Output the [X, Y] coordinate of the center of the cell containing the given text.  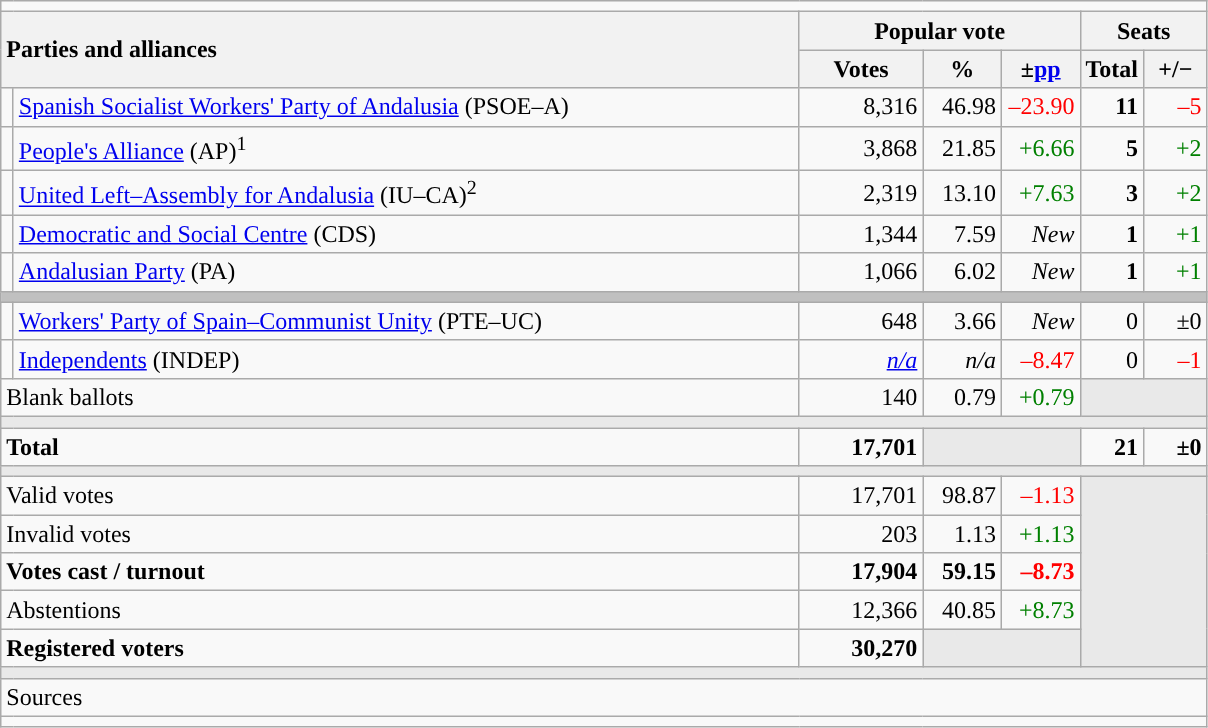
% [962, 69]
United Left–Assembly for Andalusia (IU–CA)2 [406, 194]
Sources [604, 697]
+0.79 [1040, 397]
98.87 [962, 496]
Workers' Party of Spain–Communist Unity (PTE–UC) [406, 321]
–5 [1176, 107]
–8.73 [1040, 572]
203 [861, 534]
+1.13 [1040, 534]
1.13 [962, 534]
People's Alliance (AP)1 [406, 148]
+7.63 [1040, 194]
46.98 [962, 107]
+6.66 [1040, 148]
21 [1112, 447]
13.10 [962, 194]
30,270 [861, 648]
3 [1112, 194]
6.02 [962, 272]
–23.90 [1040, 107]
8,316 [861, 107]
Votes [861, 69]
3,868 [861, 148]
1,066 [861, 272]
–8.47 [1040, 359]
12,366 [861, 610]
Andalusian Party (PA) [406, 272]
Abstentions [400, 610]
17,904 [861, 572]
Votes cast / turnout [400, 572]
Democratic and Social Centre (CDS) [406, 234]
3.66 [962, 321]
Invalid votes [400, 534]
Blank ballots [400, 397]
40.85 [962, 610]
–1 [1176, 359]
21.85 [962, 148]
+/− [1176, 69]
5 [1112, 148]
Parties and alliances [400, 50]
–1.13 [1040, 496]
0.79 [962, 397]
Seats [1144, 31]
11 [1112, 107]
1,344 [861, 234]
Registered voters [400, 648]
+8.73 [1040, 610]
59.15 [962, 572]
Valid votes [400, 496]
140 [861, 397]
Independents (INDEP) [406, 359]
Spanish Socialist Workers' Party of Andalusia (PSOE–A) [406, 107]
7.59 [962, 234]
2,319 [861, 194]
±pp [1040, 69]
Popular vote [940, 31]
648 [861, 321]
